Find where the given text appears and provide that cell's center as [x, y] coordinate. 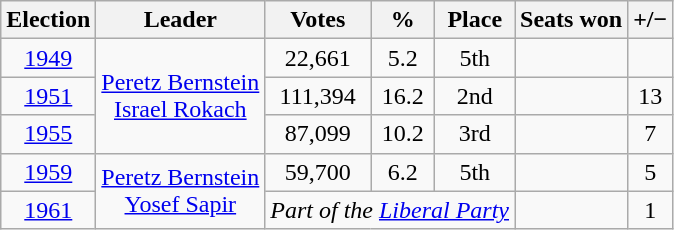
+/− [650, 20]
1961 [48, 210]
1 [650, 210]
1949 [48, 58]
3rd [475, 134]
% [403, 20]
Votes [318, 20]
Seats won [572, 20]
16.2 [403, 96]
Place [475, 20]
13 [650, 96]
Part of the Liberal Party [390, 210]
111,394 [318, 96]
Leader [180, 20]
22,661 [318, 58]
5 [650, 172]
10.2 [403, 134]
6.2 [403, 172]
59,700 [318, 172]
Election [48, 20]
87,099 [318, 134]
1955 [48, 134]
Peretz BernsteinYosef Sapir [180, 191]
5.2 [403, 58]
7 [650, 134]
1959 [48, 172]
1951 [48, 96]
Peretz BernsteinIsrael Rokach [180, 96]
2nd [475, 96]
